Locate the cell with the specified text and output its [x, y] center coordinate. 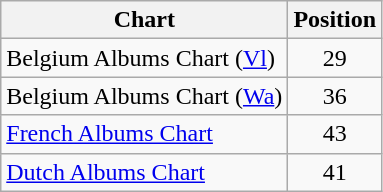
French Albums Chart [144, 134]
Dutch Albums Chart [144, 172]
Chart [144, 20]
36 [335, 96]
43 [335, 134]
41 [335, 172]
Belgium Albums Chart (Wa) [144, 96]
Position [335, 20]
Belgium Albums Chart (Vl) [144, 58]
29 [335, 58]
